Output the (x, y) coordinate of the center of the cell containing the given text.  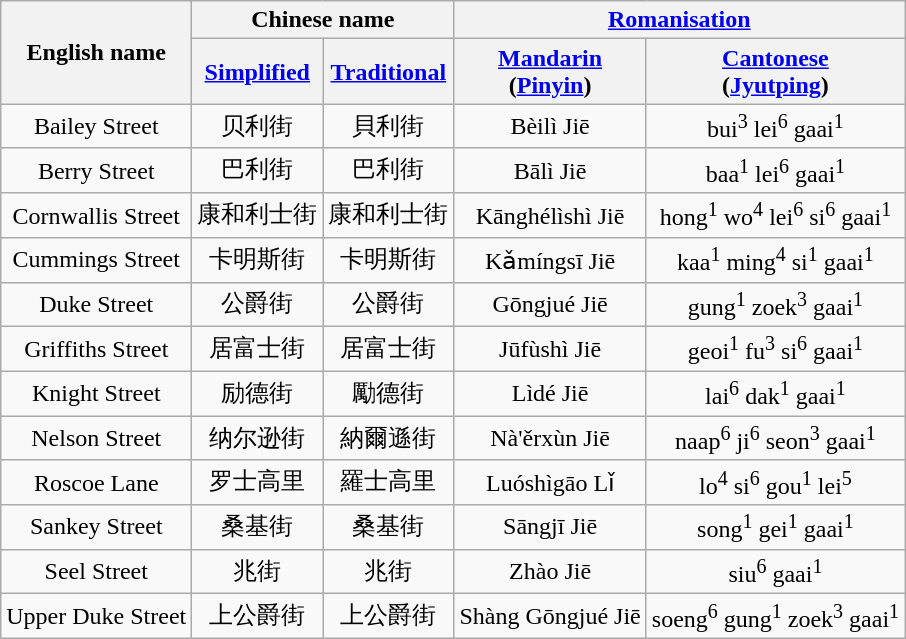
羅士高里 (388, 482)
纳尔逊街 (258, 438)
Lìdé Jiē (550, 394)
罗士高里 (258, 482)
Kǎmíngsī Jiē (550, 260)
Chinese name (323, 20)
Roscoe Lane (96, 482)
Kānghélìshì Jiē (550, 216)
Cantonese (Jyutping) (775, 72)
Romanisation (680, 20)
geoi1 fu3 si6 gaai1 (775, 350)
Luóshìgāo Lǐ (550, 482)
Sāngjī Jiē (550, 528)
soeng6 gung1 zoek3 gaai1 (775, 616)
Nà'ěrxùn Jiē (550, 438)
Shàng Gōngjué Jiē (550, 616)
naap6 ji6 seon3 gaai1 (775, 438)
Bèilì Jiē (550, 126)
贝利街 (258, 126)
Zhào Jiē (550, 572)
納爾遜街 (388, 438)
Traditional (388, 72)
song1 gei1 gaai1 (775, 528)
勵德街 (388, 394)
Berry Street (96, 170)
励德街 (258, 394)
lo4 si6 gou1 lei5 (775, 482)
Cummings Street (96, 260)
Simplified (258, 72)
Griffiths Street (96, 350)
Bālì Jiē (550, 170)
Nelson Street (96, 438)
Mandarin (Pinyin) (550, 72)
Knight Street (96, 394)
Duke Street (96, 304)
Seel Street (96, 572)
貝利街 (388, 126)
English name (96, 52)
hong1 wo4 lei6 si6 gaai1 (775, 216)
gung1 zoek3 gaai1 (775, 304)
baa1 lei6 gaai1 (775, 170)
Bailey Street (96, 126)
Jūfùshì Jiē (550, 350)
Upper Duke Street (96, 616)
Gōngjué Jiē (550, 304)
lai6 dak1 gaai1 (775, 394)
Sankey Street (96, 528)
bui3 lei6 gaai1 (775, 126)
kaa1 ming4 si1 gaai1 (775, 260)
siu6 gaai1 (775, 572)
Cornwallis Street (96, 216)
